Identify which cell holds the provided text, then report its [x, y] central coordinate. 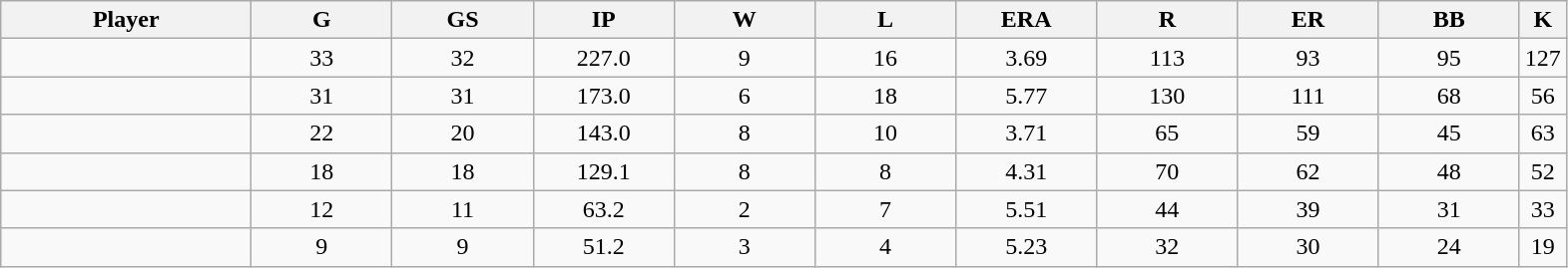
65 [1168, 134]
93 [1307, 58]
3.69 [1026, 58]
20 [463, 134]
227.0 [603, 58]
12 [321, 209]
3.71 [1026, 134]
K [1543, 20]
63.2 [603, 209]
127 [1543, 58]
16 [884, 58]
44 [1168, 209]
11 [463, 209]
3 [745, 247]
ER [1307, 20]
G [321, 20]
7 [884, 209]
111 [1307, 96]
R [1168, 20]
45 [1449, 134]
L [884, 20]
22 [321, 134]
59 [1307, 134]
W [745, 20]
BB [1449, 20]
52 [1543, 171]
173.0 [603, 96]
ERA [1026, 20]
62 [1307, 171]
2 [745, 209]
143.0 [603, 134]
48 [1449, 171]
30 [1307, 247]
4 [884, 247]
130 [1168, 96]
5.23 [1026, 247]
56 [1543, 96]
51.2 [603, 247]
113 [1168, 58]
70 [1168, 171]
6 [745, 96]
24 [1449, 247]
5.77 [1026, 96]
Player [126, 20]
39 [1307, 209]
5.51 [1026, 209]
129.1 [603, 171]
IP [603, 20]
19 [1543, 247]
63 [1543, 134]
4.31 [1026, 171]
68 [1449, 96]
95 [1449, 58]
10 [884, 134]
GS [463, 20]
